Pinpoint the cell where the given text exists, returning its [X, Y] midpoint coordinate. 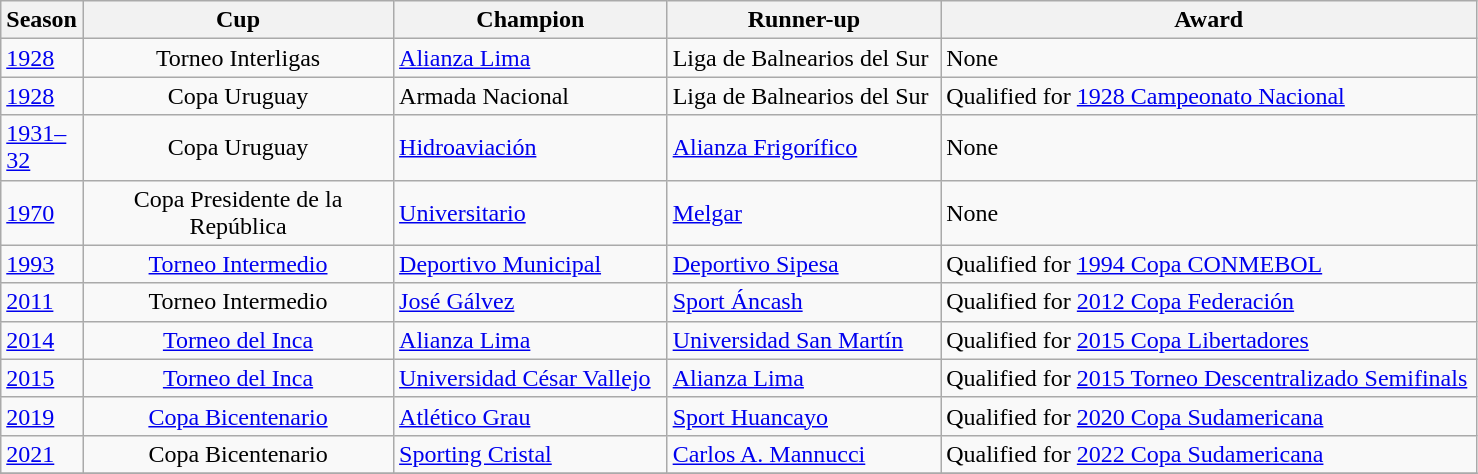
Qualified for 2015 Torneo Descentralizado Semifinals [1209, 378]
Hidroaviación [531, 148]
2021 [42, 454]
Carlos A. Mannucci [804, 454]
1970 [42, 212]
Champion [531, 20]
Award [1209, 20]
Universitario [531, 212]
Qualified for 1994 Copa CONMEBOL [1209, 264]
1993 [42, 264]
Atlético Grau [531, 416]
1931–32 [42, 148]
Season [42, 20]
Armada Nacional [531, 96]
Runner-up [804, 20]
Qualified for 2020 Copa Sudamericana [1209, 416]
Deportivo Municipal [531, 264]
Copa Presidente de la República [238, 212]
Universidad César Vallejo [531, 378]
José Gálvez [531, 302]
Deportivo Sipesa [804, 264]
Melgar [804, 212]
Torneo Interligas [238, 58]
Universidad San Martín [804, 340]
2014 [42, 340]
2019 [42, 416]
Alianza Frigorífico [804, 148]
Cup [238, 20]
Qualified for 2022 Copa Sudamericana [1209, 454]
Qualified for 2015 Copa Libertadores [1209, 340]
Sport Huancayo [804, 416]
Sport Áncash [804, 302]
2011 [42, 302]
Sporting Cristal [531, 454]
2015 [42, 378]
Qualified for 2012 Copa Federación [1209, 302]
Qualified for 1928 Campeonato Nacional [1209, 96]
